Locate the cell with the specified text and output its (X, Y) center coordinate. 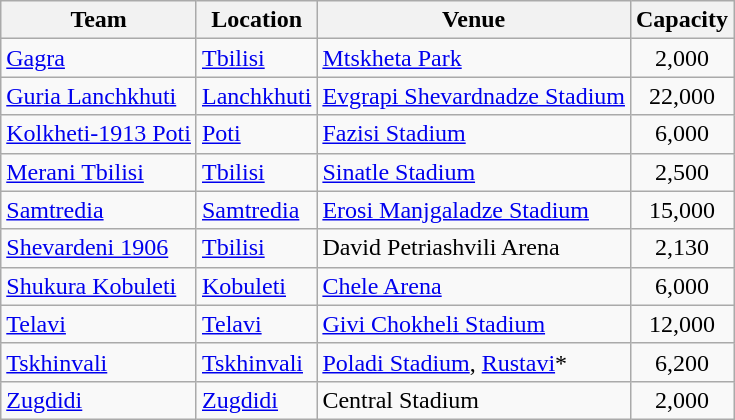
Mtskheta Park (474, 58)
Venue (474, 20)
Erosi Manjgaladze Stadium (474, 210)
Guria Lanchkhuti (99, 96)
Capacity (682, 20)
6,200 (682, 362)
Gagra (99, 58)
Central Stadium (474, 400)
2,130 (682, 248)
Location (256, 20)
Kolkheti-1913 Poti (99, 134)
Kobuleti (256, 286)
2,500 (682, 172)
12,000 (682, 324)
22,000 (682, 96)
Givi Chokheli Stadium (474, 324)
Shevardeni 1906 (99, 248)
Poladi Stadium, Rustavi* (474, 362)
Team (99, 20)
Shukura Kobuleti (99, 286)
Fazisi Stadium (474, 134)
Lanchkhuti (256, 96)
David Petriashvili Arena (474, 248)
Evgrapi Shevardnadze Stadium (474, 96)
Merani Tbilisi (99, 172)
Sinatle Stadium (474, 172)
Poti (256, 134)
15,000 (682, 210)
Chele Arena (474, 286)
